Find where the given text appears and provide that cell's center as (x, y) coordinate. 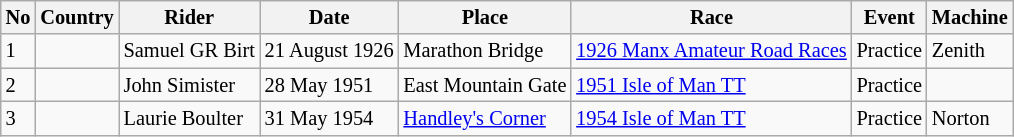
Place (486, 17)
Race (711, 17)
1 (18, 51)
1954 Isle of Man TT (711, 118)
Handley's Corner (486, 118)
28 May 1951 (330, 85)
Country (76, 17)
Marathon Bridge (486, 51)
21 August 1926 (330, 51)
3 (18, 118)
Zenith (970, 51)
Norton (970, 118)
Machine (970, 17)
Event (890, 17)
1951 Isle of Man TT (711, 85)
Rider (190, 17)
1926 Manx Amateur Road Races (711, 51)
John Simister (190, 85)
Date (330, 17)
Laurie Boulter (190, 118)
2 (18, 85)
No (18, 17)
East Mountain Gate (486, 85)
Samuel GR Birt (190, 51)
31 May 1954 (330, 118)
